Return the [x, y] coordinate for the center point of the cell that contains the specified text.  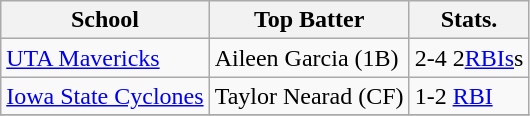
Aileen Garcia (1B) [309, 58]
School [105, 20]
Taylor Nearad (CF) [309, 96]
Iowa State Cyclones [105, 96]
2-4 2RBIss [469, 58]
Stats. [469, 20]
1-2 RBI [469, 96]
Top Batter [309, 20]
UTA Mavericks [105, 58]
